Return (X, Y) of the center of cell containing provided text 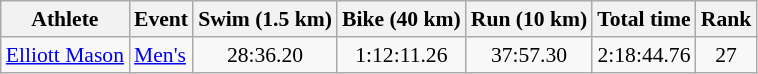
27 (726, 55)
Event (161, 19)
2:18:44.76 (644, 55)
Men's (161, 55)
1:12:11.26 (402, 55)
Elliott Mason (65, 55)
Rank (726, 19)
Total time (644, 19)
Run (10 km) (529, 19)
Athlete (65, 19)
37:57.30 (529, 55)
Swim (1.5 km) (265, 19)
28:36.20 (265, 55)
Bike (40 km) (402, 19)
